Determine the [X, Y] coordinate at the center of the cell enclosing the given text.  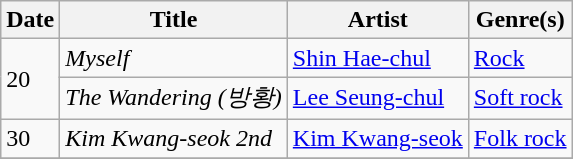
Lee Seung-chul [378, 98]
Artist [378, 20]
Shin Hae-chul [378, 58]
Date [30, 20]
Rock [520, 58]
20 [30, 80]
Folk rock [520, 138]
Soft rock [520, 98]
Myself [174, 58]
Title [174, 20]
Genre(s) [520, 20]
The Wandering (방황) [174, 98]
Kim Kwang-seok [378, 138]
30 [30, 138]
Kim Kwang-seok 2nd [174, 138]
